For the text-containing cell, return its midpoint in [x, y] coordinate format. 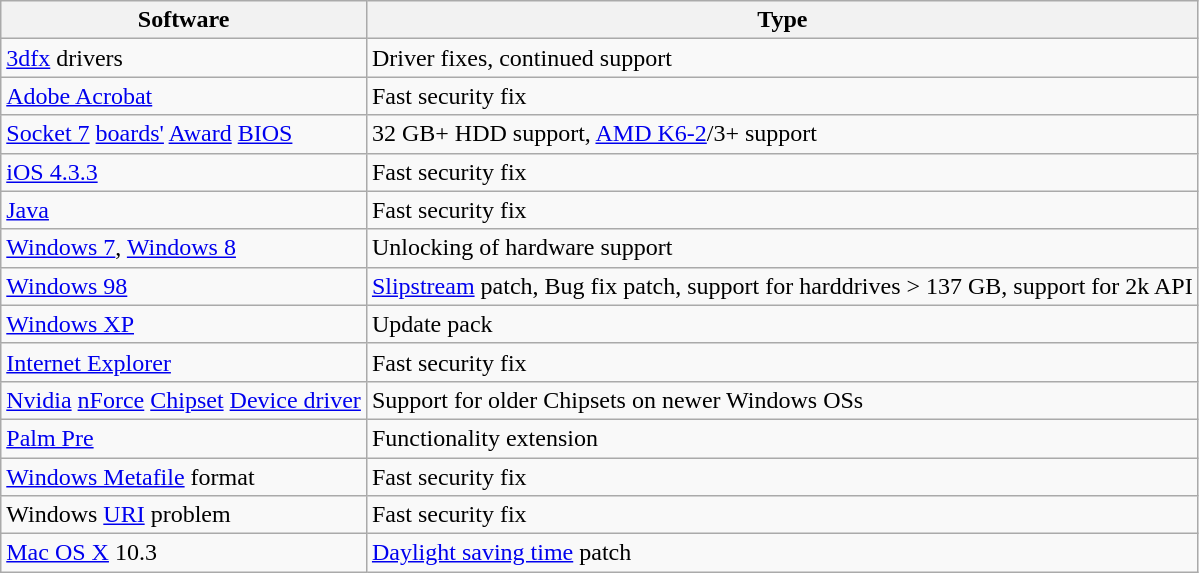
Support for older Chipsets on newer Windows OSs [782, 400]
3dfx drivers [184, 58]
Update pack [782, 324]
Adobe Acrobat [184, 96]
Daylight saving time patch [782, 553]
Software [184, 20]
32 GB+ HDD support, AMD K6-2/3+ support [782, 134]
Functionality extension [782, 438]
Windows 98 [184, 286]
Socket 7 boards' Award BIOS [184, 134]
Windows XP [184, 324]
Internet Explorer [184, 362]
Unlocking of hardware support [782, 248]
Java [184, 210]
Mac OS X 10.3 [184, 553]
Windows Metafile format [184, 477]
Palm Pre [184, 438]
Slipstream patch, Bug fix patch, support for harddrives > 137 GB, support for 2k API [782, 286]
Nvidia nForce Chipset Device driver [184, 400]
Type [782, 20]
iOS 4.3.3 [184, 172]
Windows 7, Windows 8 [184, 248]
Windows URI problem [184, 515]
Driver fixes, continued support [782, 58]
